Output the [X, Y] coordinate of the center of the cell containing the given text.  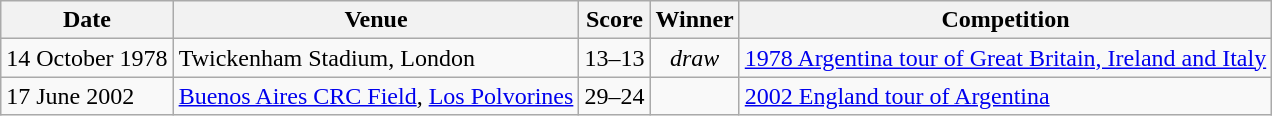
13–13 [614, 58]
29–24 [614, 96]
Buenos Aires CRC Field, Los Polvorines [376, 96]
14 October 1978 [87, 58]
17 June 2002 [87, 96]
2002 England tour of Argentina [1005, 96]
Twickenham Stadium, London [376, 58]
Competition [1005, 20]
Date [87, 20]
1978 Argentina tour of Great Britain, Ireland and Italy [1005, 58]
draw [694, 58]
Score [614, 20]
Winner [694, 20]
Venue [376, 20]
